Locate the cell with the specified text and output its (x, y) center coordinate. 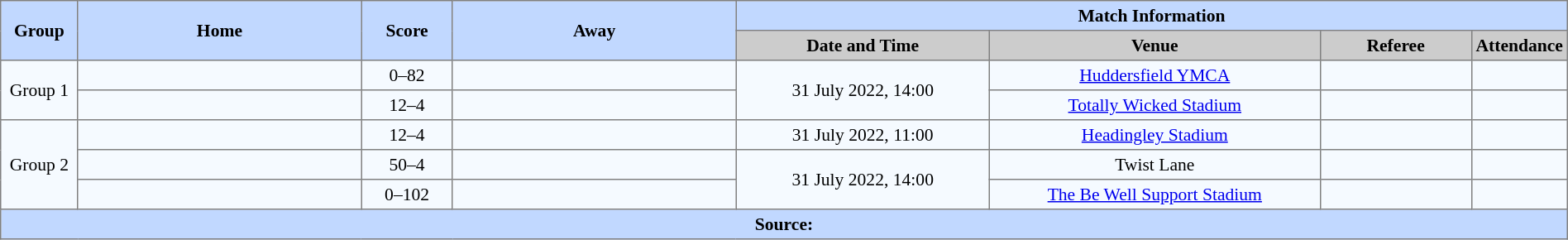
Venue (1155, 46)
Group (40, 31)
The Be Well Support Stadium (1155, 194)
Attendance (1519, 46)
Home (220, 31)
Group 2 (40, 165)
0–82 (407, 75)
Totally Wicked Stadium (1155, 105)
Source: (784, 224)
Headingley Stadium (1155, 135)
Twist Lane (1155, 165)
Match Information (1151, 16)
31 July 2022, 11:00 (863, 135)
50–4 (407, 165)
Huddersfield YMCA (1155, 75)
Away (594, 31)
Score (407, 31)
Group 1 (40, 90)
Date and Time (863, 46)
Referee (1396, 46)
0–102 (407, 194)
